Provide the [x, y] coordinate of the cell's center where the given text is located.  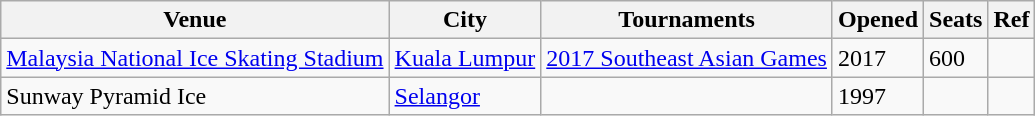
Seats [956, 20]
1997 [878, 96]
Ref [1012, 20]
Opened [878, 20]
Venue [195, 20]
Sunway Pyramid Ice [195, 96]
City [465, 20]
Kuala Lumpur [465, 58]
Tournaments [687, 20]
Malaysia National Ice Skating Stadium [195, 58]
2017 [878, 58]
600 [956, 58]
2017 Southeast Asian Games [687, 58]
Selangor [465, 96]
